Output the [X, Y] coordinate of the center of the cell containing the given text.  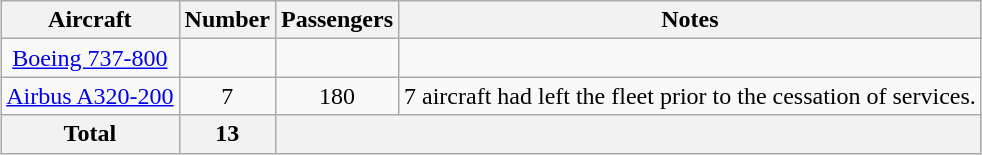
Aircraft [90, 20]
7 aircraft had left the fleet prior to the cessation of services. [690, 96]
Passengers [336, 20]
7 [227, 96]
Airbus A320-200 [90, 96]
Boeing 737-800 [90, 58]
Notes [690, 20]
180 [336, 96]
13 [227, 134]
Number [227, 20]
Total [90, 134]
